Return the [x, y] coordinate for the center point of the cell that contains the specified text.  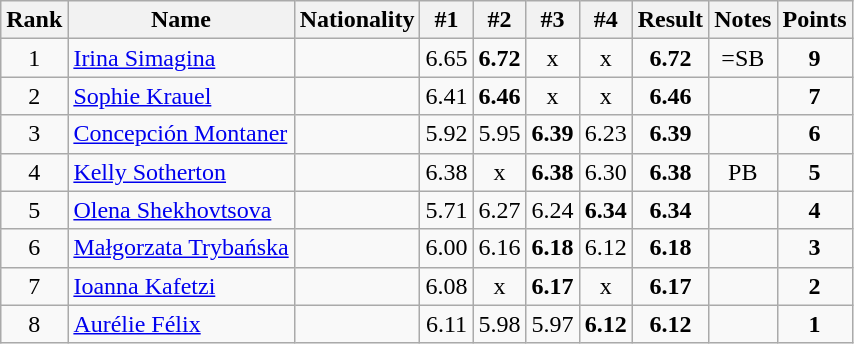
Małgorzata Trybańska [181, 248]
Rank [34, 20]
6.16 [500, 248]
Points [814, 20]
6.08 [446, 286]
Ioanna Kafetzi [181, 286]
9 [814, 58]
6.30 [606, 172]
6.41 [446, 96]
6.27 [500, 210]
Aurélie Félix [181, 324]
#1 [446, 20]
#3 [552, 20]
#4 [606, 20]
=SB [743, 58]
6.65 [446, 58]
Sophie Krauel [181, 96]
5.98 [500, 324]
Irina Simagina [181, 58]
5.97 [552, 324]
6.11 [446, 324]
6.23 [606, 134]
8 [34, 324]
Olena Shekhovtsova [181, 210]
Nationality [357, 20]
Name [181, 20]
PB [743, 172]
6.00 [446, 248]
#2 [500, 20]
Notes [743, 20]
5.95 [500, 134]
Result [670, 20]
Concepción Montaner [181, 134]
5.71 [446, 210]
5.92 [446, 134]
6.24 [552, 210]
Kelly Sotherton [181, 172]
